From the cell containing the given text, extract its center point as [X, Y] coordinate. 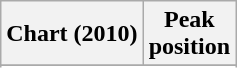
Chart (2010) [72, 34]
Peakposition [189, 34]
